From the cell containing the given text, extract its center point as [X, Y] coordinate. 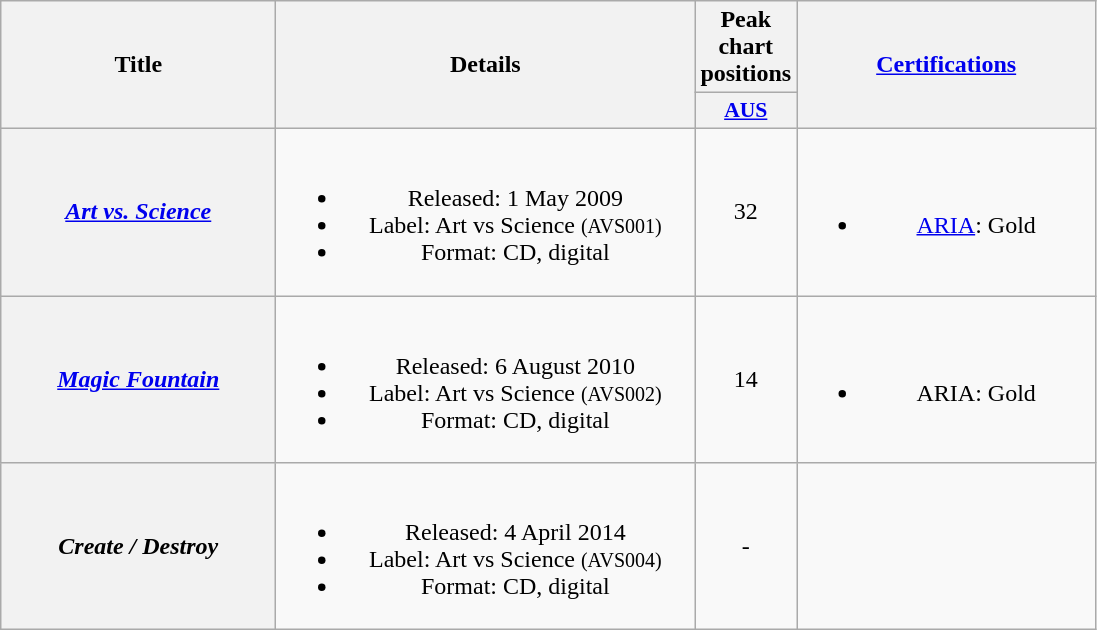
Released: 1 May 2009Label: Art vs Science (AVS001)Format: CD, digital [486, 212]
14 [746, 380]
AUS [746, 111]
Released: 4 April 2014Label: Art vs Science (AVS004)Format: CD, digital [486, 546]
Art vs. Science [138, 212]
Create / Destroy [138, 546]
Title [138, 65]
Peak chart positions [746, 47]
Released: 6 August 2010Label: Art vs Science (AVS002)Format: CD, digital [486, 380]
Magic Fountain [138, 380]
Certifications [946, 65]
- [746, 546]
32 [746, 212]
Details [486, 65]
